Pinpoint the cell where the given text exists, returning its [x, y] midpoint coordinate. 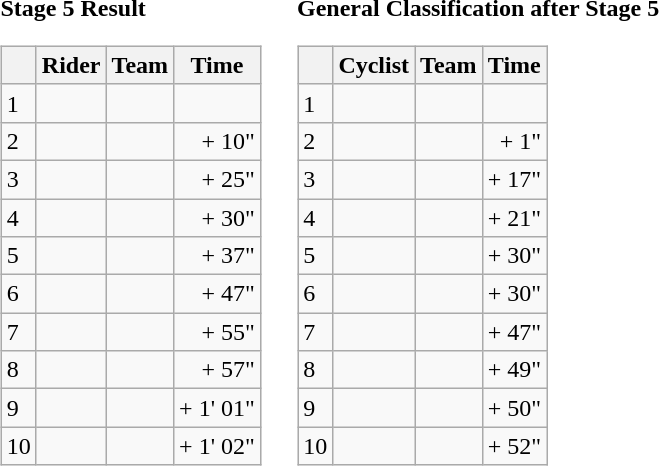
+ 1' 01" [218, 408]
Rider [71, 65]
+ 55" [218, 332]
+ 17" [514, 179]
+ 57" [218, 370]
+ 25" [218, 179]
+ 21" [514, 217]
+ 1" [514, 141]
+ 10" [218, 141]
+ 1' 02" [218, 446]
+ 52" [514, 446]
Cyclist [374, 65]
+ 37" [218, 256]
+ 49" [514, 370]
+ 50" [514, 408]
